Identify which cell holds the provided text, then report its (x, y) central coordinate. 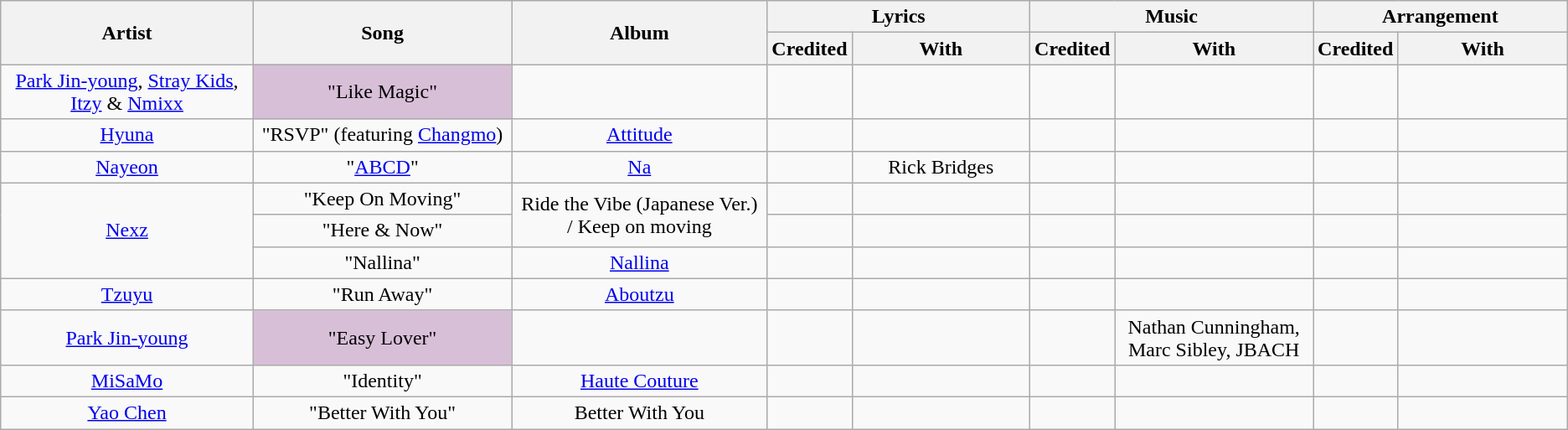
Nexz (127, 231)
Na (640, 167)
"Better With You" (382, 412)
"Easy Lover" (382, 337)
Ride the Vibe (Japanese Ver.) / Keep on moving (640, 215)
Better With You (640, 412)
Arrangement (1441, 17)
"Run Away" (382, 294)
"Keep On Moving" (382, 199)
Nathan Cunningham, Marc Sibley, JBACH (1215, 337)
Artist (127, 33)
"ABCD" (382, 167)
Haute Couture (640, 381)
"Here & Now" (382, 231)
Nayeon (127, 167)
Yao Chen (127, 412)
Album (640, 33)
Lyrics (899, 17)
"Identity" (382, 381)
MiSaMo (127, 381)
Music (1172, 17)
Tzuyu (127, 294)
Hyuna (127, 135)
Song (382, 33)
Park Jin-young, Stray Kids, Itzy & Nmixx (127, 92)
Rick Bridges (941, 167)
Nallina (640, 262)
Attitude (640, 135)
Aboutzu (640, 294)
"Nallina" (382, 262)
Park Jin-young (127, 337)
"Like Magic" (382, 92)
"RSVP" (featuring Changmo) (382, 135)
